Output the (x, y) coordinate of the center of the cell containing the given text.  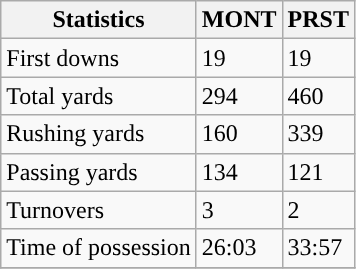
Statistics (99, 20)
339 (318, 134)
Time of possession (99, 248)
294 (239, 96)
Total yards (99, 96)
460 (318, 96)
26:03 (239, 248)
MONT (239, 20)
Rushing yards (99, 134)
160 (239, 134)
121 (318, 172)
134 (239, 172)
33:57 (318, 248)
Turnovers (99, 210)
3 (239, 210)
PRST (318, 20)
Passing yards (99, 172)
First downs (99, 58)
2 (318, 210)
